Scan for the cell matching the given text and deliver its [x, y] coordinate at center. 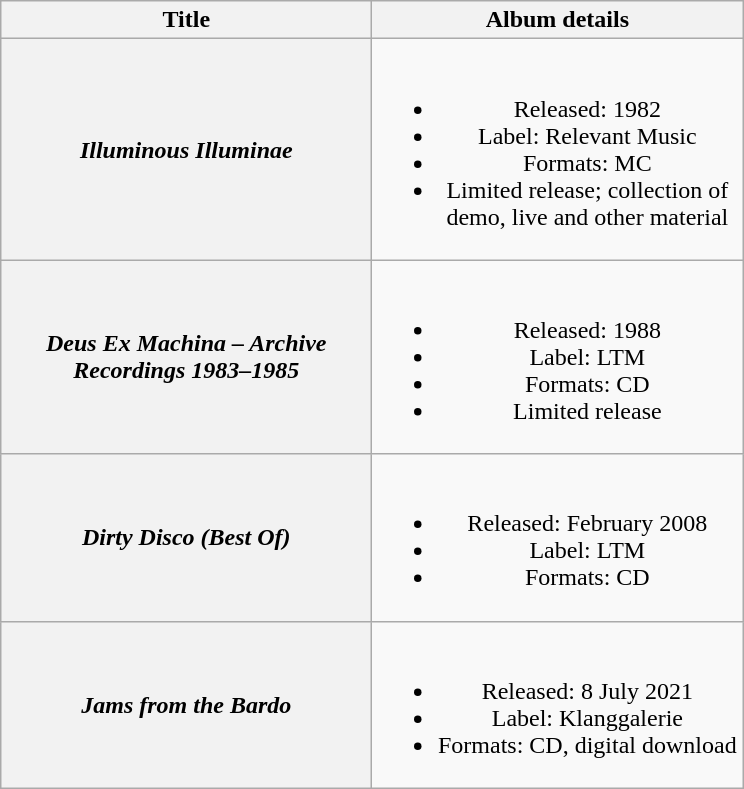
Illuminous Illuminae [186, 150]
Dirty Disco (Best Of) [186, 538]
Released: 1982Label: Relevant MusicFormats: MCLimited release; collection of demo, live and other material [558, 150]
Deus Ex Machina – Archive Recordings 1983–1985 [186, 357]
Released: 1988Label: LTMFormats: CDLimited release [558, 357]
Title [186, 20]
Released: 8 July 2021Label: KlanggalerieFormats: CD, digital download [558, 704]
Released: February 2008Label: LTMFormats: CD [558, 538]
Jams from the Bardo [186, 704]
Album details [558, 20]
